Scan for the cell matching the given text and deliver its (x, y) coordinate at center. 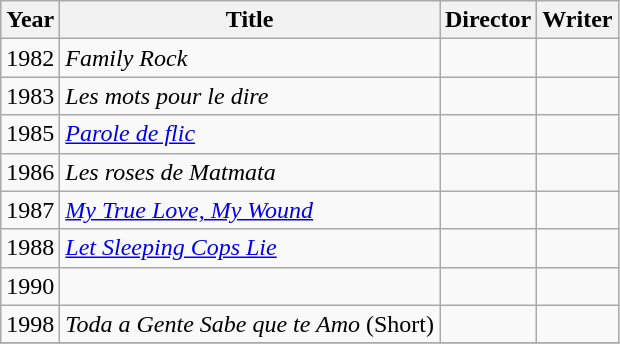
1983 (30, 96)
Year (30, 20)
Title (250, 20)
Writer (578, 20)
1986 (30, 172)
1990 (30, 286)
Les roses de Matmata (250, 172)
My True Love, My Wound (250, 210)
1988 (30, 248)
1987 (30, 210)
Toda a Gente Sabe que te Amo (Short) (250, 324)
1985 (30, 134)
1982 (30, 58)
Parole de flic (250, 134)
Les mots pour le dire (250, 96)
Let Sleeping Cops Lie (250, 248)
1998 (30, 324)
Director (488, 20)
Family Rock (250, 58)
